Identify which cell holds the provided text, then report its [X, Y] central coordinate. 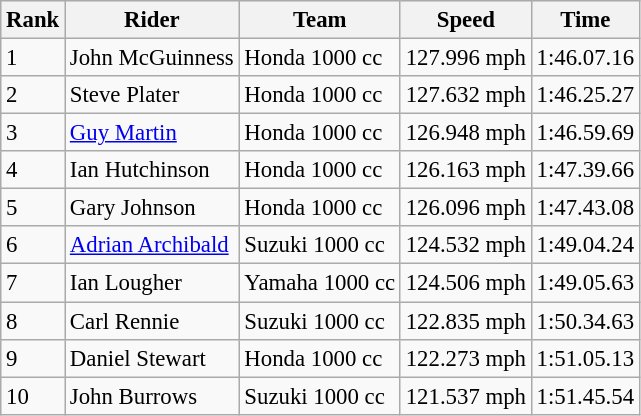
1 [33, 58]
121.537 mph [466, 396]
5 [33, 208]
Ian Lougher [152, 283]
John Burrows [152, 396]
Yamaha 1000 cc [320, 283]
9 [33, 358]
1:46.59.69 [585, 133]
2 [33, 95]
1:51.45.54 [585, 396]
1:50.34.63 [585, 321]
Guy Martin [152, 133]
John McGuinness [152, 58]
4 [33, 170]
Time [585, 20]
3 [33, 133]
1:46.07.16 [585, 58]
124.506 mph [466, 283]
Adrian Archibald [152, 245]
127.996 mph [466, 58]
7 [33, 283]
Speed [466, 20]
122.273 mph [466, 358]
1:47.39.66 [585, 170]
Ian Hutchinson [152, 170]
1:49.04.24 [585, 245]
124.532 mph [466, 245]
126.163 mph [466, 170]
Rank [33, 20]
1:47.43.08 [585, 208]
8 [33, 321]
Carl Rennie [152, 321]
Gary Johnson [152, 208]
6 [33, 245]
1:51.05.13 [585, 358]
122.835 mph [466, 321]
Rider [152, 20]
Steve Plater [152, 95]
1:46.25.27 [585, 95]
127.632 mph [466, 95]
Team [320, 20]
1:49.05.63 [585, 283]
Daniel Stewart [152, 358]
126.096 mph [466, 208]
126.948 mph [466, 133]
10 [33, 396]
